Return the (X, Y) coordinate for the center point of the cell that contains the specified text.  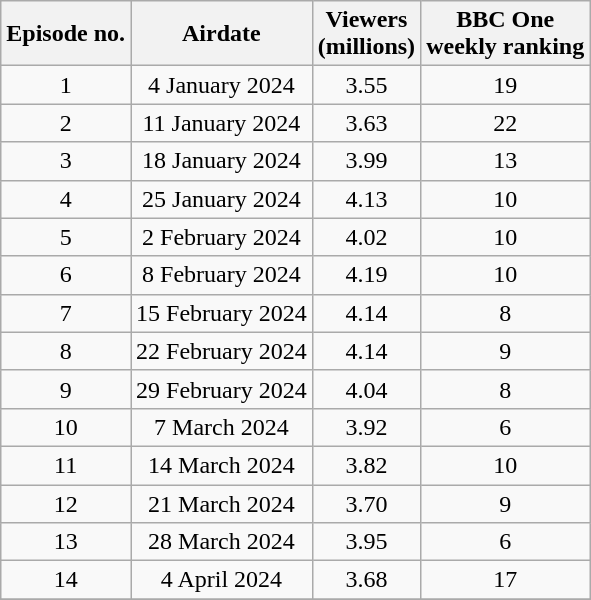
4.02 (366, 237)
14 (66, 580)
Episode no. (66, 34)
11 January 2024 (222, 123)
3.95 (366, 542)
15 February 2024 (222, 313)
4.13 (366, 199)
4 April 2024 (222, 580)
7 (66, 313)
3.82 (366, 465)
3.63 (366, 123)
19 (506, 85)
29 February 2024 (222, 389)
18 January 2024 (222, 161)
3.68 (366, 580)
1 (66, 85)
4.19 (366, 275)
8 February 2024 (222, 275)
5 (66, 237)
Airdate (222, 34)
12 (66, 503)
3 (66, 161)
25 January 2024 (222, 199)
Viewers(millions) (366, 34)
3.55 (366, 85)
22 (506, 123)
17 (506, 580)
4 January 2024 (222, 85)
2 (66, 123)
21 March 2024 (222, 503)
4.04 (366, 389)
28 March 2024 (222, 542)
3.92 (366, 427)
7 March 2024 (222, 427)
11 (66, 465)
22 February 2024 (222, 351)
4 (66, 199)
3.70 (366, 503)
2 February 2024 (222, 237)
14 March 2024 (222, 465)
BBC Oneweekly ranking (506, 34)
3.99 (366, 161)
